Find where the given text appears and provide that cell's center as (X, Y) coordinate. 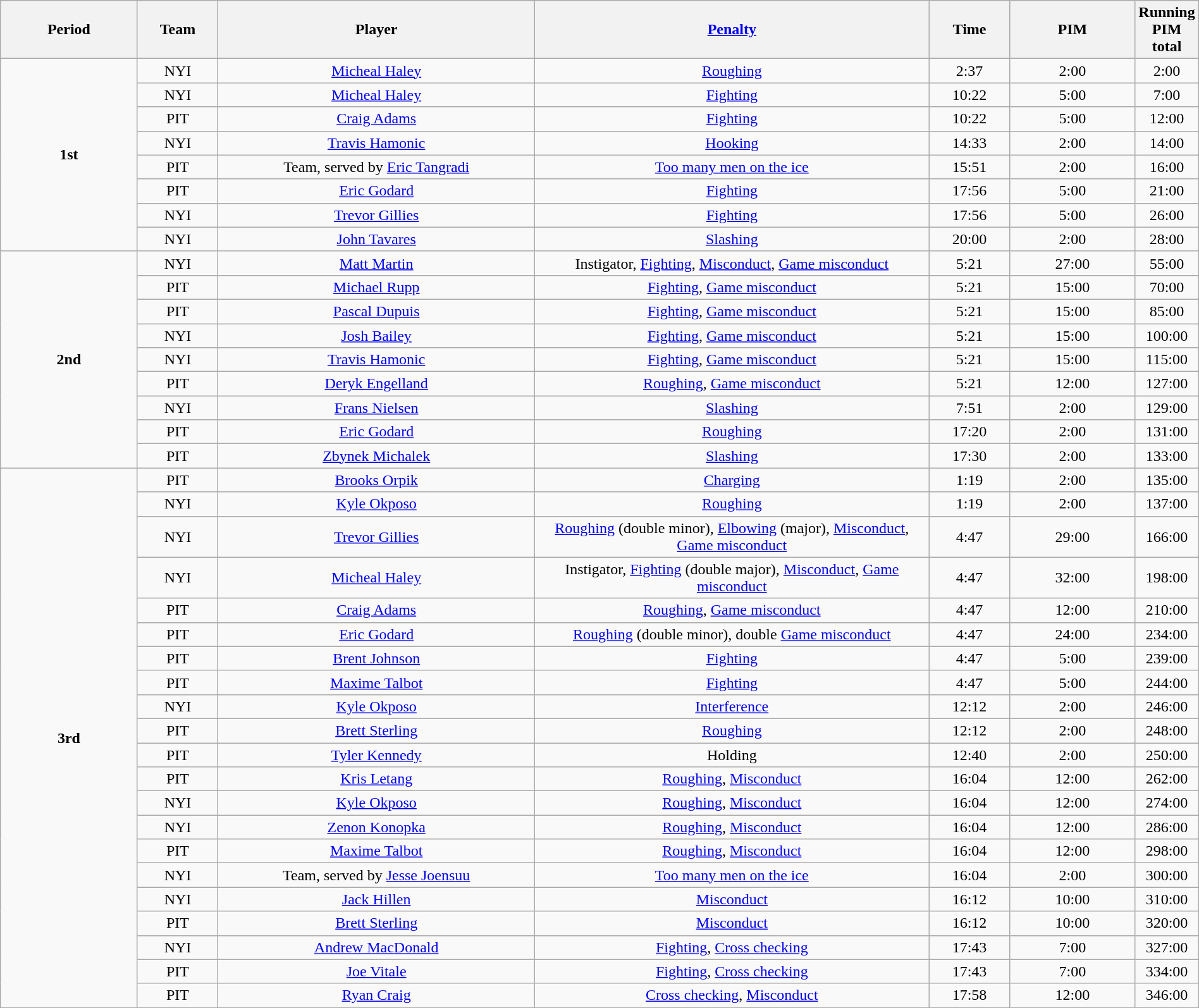
135:00 (1167, 480)
Instigator, Fighting (double major), Misconduct, Game misconduct (732, 578)
17:30 (969, 456)
17:20 (969, 432)
Tyler Kennedy (376, 754)
246:00 (1167, 706)
234:00 (1167, 634)
198:00 (1167, 578)
Ryan Craig (376, 995)
16:00 (1167, 167)
3rd (69, 737)
Instigator, Fighting, Misconduct, Game misconduct (732, 263)
300:00 (1167, 875)
248:00 (1167, 730)
127:00 (1167, 384)
2:37 (969, 71)
320:00 (1167, 923)
Time (969, 30)
55:00 (1167, 263)
Holding (732, 754)
327:00 (1167, 947)
24:00 (1073, 634)
137:00 (1167, 504)
Roughing (double minor), double Game misconduct (732, 634)
346:00 (1167, 995)
Team, served by Eric Tangradi (376, 167)
2nd (69, 359)
7:51 (969, 408)
Charging (732, 480)
Michael Rupp (376, 287)
Roughing (double minor), Elbowing (major), Misconduct, Game misconduct (732, 536)
Deryk Engelland (376, 384)
286:00 (1167, 827)
210:00 (1167, 610)
Kris Letang (376, 779)
15:51 (969, 167)
Player (376, 30)
1st (69, 155)
Frans Nielsen (376, 408)
Brooks Orpik (376, 480)
26:00 (1167, 215)
Cross checking, Misconduct (732, 995)
17:58 (969, 995)
100:00 (1167, 336)
129:00 (1167, 408)
298:00 (1167, 851)
310:00 (1167, 899)
131:00 (1167, 432)
Matt Martin (376, 263)
Andrew MacDonald (376, 947)
PIM (1073, 30)
Brent Johnson (376, 658)
239:00 (1167, 658)
Penalty (732, 30)
262:00 (1167, 779)
20:00 (969, 239)
70:00 (1167, 287)
14:00 (1167, 143)
John Tavares (376, 239)
Zbynek Michalek (376, 456)
Joe Vitale (376, 971)
32:00 (1073, 578)
85:00 (1167, 311)
21:00 (1167, 191)
12:40 (969, 754)
28:00 (1167, 239)
Running PIM total (1167, 30)
Interference (732, 706)
334:00 (1167, 971)
250:00 (1167, 754)
Team (178, 30)
115:00 (1167, 360)
274:00 (1167, 803)
Team, served by Jesse Joensuu (376, 875)
Pascal Dupuis (376, 311)
Period (69, 30)
14:33 (969, 143)
133:00 (1167, 456)
244:00 (1167, 682)
Josh Bailey (376, 336)
27:00 (1073, 263)
Zenon Konopka (376, 827)
29:00 (1073, 536)
Jack Hillen (376, 899)
166:00 (1167, 536)
Hooking (732, 143)
